Locate the cell with the specified text and output its [X, Y] center coordinate. 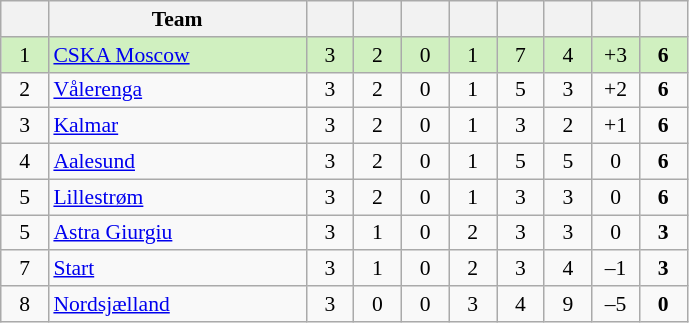
Kalmar [177, 126]
–1 [616, 269]
Astra Giurgiu [177, 233]
CSKA Moscow [177, 55]
Vålerenga [177, 90]
9 [568, 304]
–5 [616, 304]
+1 [616, 126]
8 [25, 304]
Lillestrøm [177, 197]
Aalesund [177, 162]
+2 [616, 90]
Team [177, 19]
Start [177, 269]
Nordsjælland [177, 304]
+3 [616, 55]
